For the text-containing cell, return its midpoint in [x, y] coordinate format. 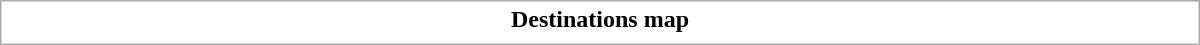
Destinations map [600, 19]
